Provide the [X, Y] coordinate of the cell's center where the given text is located.  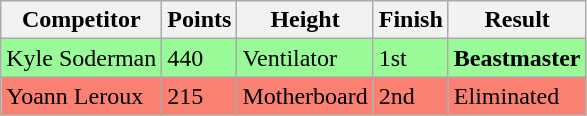
440 [200, 58]
Finish [410, 20]
1st [410, 58]
Beastmaster [517, 58]
Competitor [82, 20]
2nd [410, 96]
Height [305, 20]
Eliminated [517, 96]
Yoann Leroux [82, 96]
215 [200, 96]
Ventilator [305, 58]
Motherboard [305, 96]
Result [517, 20]
Kyle Soderman [82, 58]
Points [200, 20]
